Detect which cell encompasses the target text, then output its (X, Y) center coordinate. 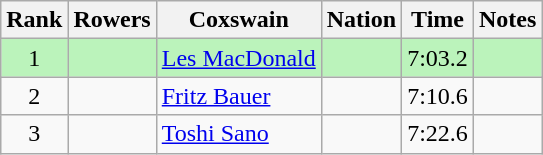
7:03.2 (438, 58)
3 (34, 134)
Rowers (112, 20)
Time (438, 20)
Coxswain (238, 20)
Fritz Bauer (238, 96)
Toshi Sano (238, 134)
Notes (507, 20)
7:22.6 (438, 134)
7:10.6 (438, 96)
2 (34, 96)
Rank (34, 20)
1 (34, 58)
Nation (361, 20)
Les MacDonald (238, 58)
